Output the [X, Y] coordinate of the center of the cell containing the given text.  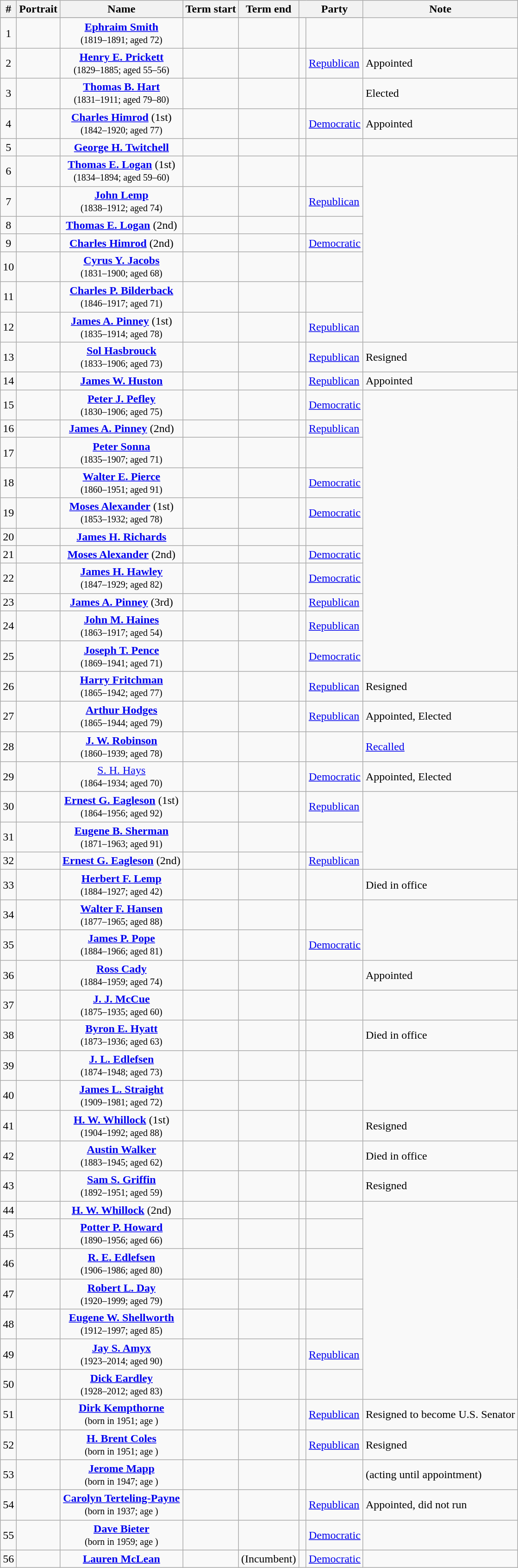
Charles Himrod (2nd) [121, 243]
35 [8, 945]
54 [8, 1505]
17 [8, 453]
27 [8, 716]
20 [8, 537]
12 [8, 327]
James H. Richards [121, 537]
Austin Walker(1883–1945; aged 62) [121, 1156]
6 [8, 171]
James H. Hawley(1847–1929; aged 82) [121, 578]
Recalled [440, 746]
James A. Pinney (2nd) [121, 429]
Note [440, 9]
Charles P. Bilderback(1846–1917; aged 71) [121, 296]
S. H. Hays(1864–1934; aged 70) [121, 777]
R. E. Edlefsen(1906–1986; aged 80) [121, 1264]
Moses Alexander (2nd) [121, 554]
15 [8, 405]
Herbert F. Lemp(1884–1927; aged 42) [121, 884]
13 [8, 358]
18 [8, 483]
25 [8, 656]
42 [8, 1156]
Dirk Kempthorne(born in 1951; age ) [121, 1414]
7 [8, 201]
23 [8, 602]
Cyrus Y. Jacobs(1831–1900; aged 68) [121, 267]
Ross Cady(1884–1959; aged 74) [121, 975]
5 [8, 147]
19 [8, 513]
# [8, 9]
Dick Eardley(1928–2012; aged 83) [121, 1385]
Appointed, did not run [440, 1505]
James A. Pinney (1st)(1835–1914; aged 78) [121, 327]
22 [8, 578]
Potter P. Howard(1890–1956; aged 66) [121, 1234]
48 [8, 1324]
Term start [211, 9]
James L. Straight(1909–1981; aged 72) [121, 1096]
Robert L. Day(1920–1999; aged 79) [121, 1294]
Arthur Hodges(1865–1944; aged 79) [121, 716]
39 [8, 1065]
4 [8, 123]
Thomas E. Logan (2nd) [121, 225]
Charles Himrod (1st)(1842–1920; aged 77) [121, 123]
56 [8, 1559]
24 [8, 626]
Sam S. Griffin(1892–1951; aged 59) [121, 1185]
Byron E. Hyatt(1873–1936; aged 63) [121, 1035]
Moses Alexander (1st)(1853–1932; aged 78) [121, 513]
Ernest G. Eagleson (2nd) [121, 861]
Carolyn Terteling-Payne(born in 1937; age ) [121, 1505]
Jay S. Amyx(1923–2014; aged 90) [121, 1354]
H. W. Whillock (2nd) [121, 1210]
8 [8, 225]
52 [8, 1445]
John M. Haines(1863–1917; aged 54) [121, 626]
Walter E. Pierce(1860–1951; aged 91) [121, 483]
J. L. Edlefsen(1874–1948; aged 73) [121, 1065]
J. W. Robinson(1860–1939; aged 78) [121, 746]
50 [8, 1385]
James W. Huston [121, 381]
40 [8, 1096]
44 [8, 1210]
3 [8, 94]
Peter J. Pefley(1830–1906; aged 75) [121, 405]
31 [8, 837]
53 [8, 1474]
1 [8, 33]
Thomas E. Logan (1st)(1834–1894; aged 59–60) [121, 171]
2 [8, 63]
49 [8, 1354]
36 [8, 975]
Elected [440, 94]
John Lemp(1838–1912; aged 74) [121, 201]
Eugene B. Sherman(1871–1963; aged 91) [121, 837]
10 [8, 267]
55 [8, 1535]
9 [8, 243]
James A. Pinney (3rd) [121, 602]
16 [8, 429]
J. J. McCue(1875–1935; aged 60) [121, 1005]
(acting until appointment) [440, 1474]
H. Brent Coles(born in 1951; age ) [121, 1445]
Resigned to become U.S. Senator [440, 1414]
Walter F. Hansen(1877–1965; aged 88) [121, 915]
H. W. Whillock (1st)(1904–1992; aged 88) [121, 1125]
32 [8, 861]
29 [8, 777]
Portrait [38, 9]
Lauren McLean [121, 1559]
Ephraim Smith(1819–1891; aged 72) [121, 33]
George H. Twitchell [121, 147]
38 [8, 1035]
James P. Pope(1884–1966; aged 81) [121, 945]
Dave Bieter(born in 1959; age ) [121, 1535]
Joseph T. Pence(1869–1941; aged 71) [121, 656]
34 [8, 915]
33 [8, 884]
37 [8, 1005]
47 [8, 1294]
Term end [268, 9]
41 [8, 1125]
(Incumbent) [268, 1559]
14 [8, 381]
43 [8, 1185]
Name [121, 9]
Party [334, 9]
Thomas B. Hart(1831–1911; aged 79–80) [121, 94]
Harry Fritchman(1865–1942; aged 77) [121, 686]
26 [8, 686]
Eugene W. Shellworth(1912–1997; aged 85) [121, 1324]
Peter Sonna(1835–1907; aged 71) [121, 453]
21 [8, 554]
28 [8, 746]
11 [8, 296]
Henry E. Prickett(1829–1885; aged 55–56) [121, 63]
Jerome Mapp(born in 1947; age ) [121, 1474]
30 [8, 807]
Ernest G. Eagleson (1st)(1864–1956; aged 92) [121, 807]
51 [8, 1414]
45 [8, 1234]
46 [8, 1264]
Sol Hasbrouck(1833–1906; aged 73) [121, 358]
